Search for the cell housing the specified text and yield its (X, Y) center coordinate. 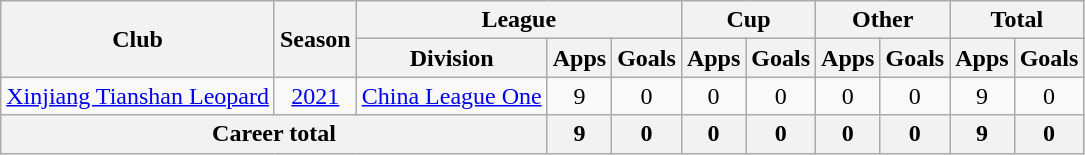
Club (138, 39)
Xinjiang Tianshan Leopard (138, 96)
Cup (748, 20)
League (518, 20)
Career total (274, 134)
Division (452, 58)
2021 (315, 96)
China League One (452, 96)
Season (315, 39)
Other (883, 20)
Total (1017, 20)
